Find where the given text appears and provide that cell's center as [X, Y] coordinate. 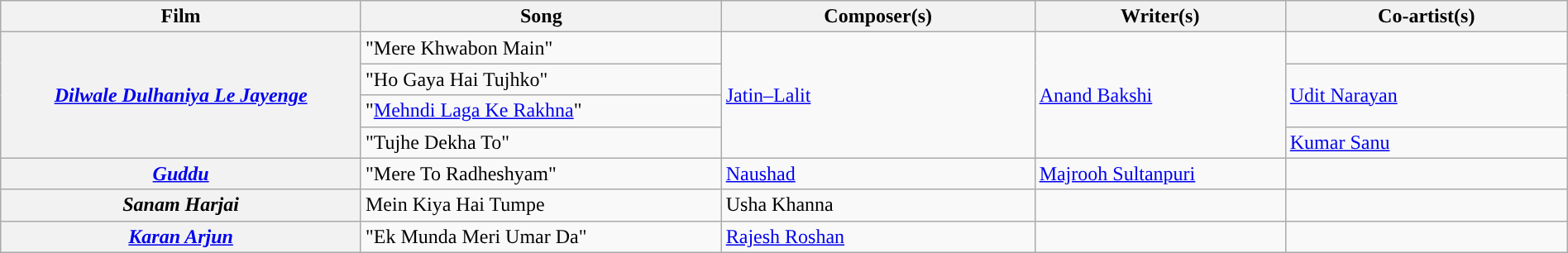
"Mere To Radheshyam" [541, 174]
Writer(s) [1159, 17]
Composer(s) [878, 17]
Naushad [878, 174]
Majrooh Sultanpuri [1159, 174]
Rajesh Roshan [878, 236]
"Ho Gaya Hai Tujhko" [541, 79]
"Mere Khwabon Main" [541, 48]
Udit Narayan [1426, 95]
"Ek Munda Meri Umar Da" [541, 236]
"Tujhe Dekha To" [541, 142]
Mein Kiya Hai Tumpe [541, 205]
Kumar Sanu [1426, 142]
Co-artist(s) [1426, 17]
Usha Khanna [878, 205]
Jatin–Lalit [878, 95]
Sanam Harjai [181, 205]
Dilwale Dulhaniya Le Jayenge [181, 95]
Anand Bakshi [1159, 95]
Guddu [181, 174]
"Mehndi Laga Ke Rakhna" [541, 111]
Karan Arjun [181, 236]
Song [541, 17]
Film [181, 17]
